Locate the cell with the specified text and output its (x, y) center coordinate. 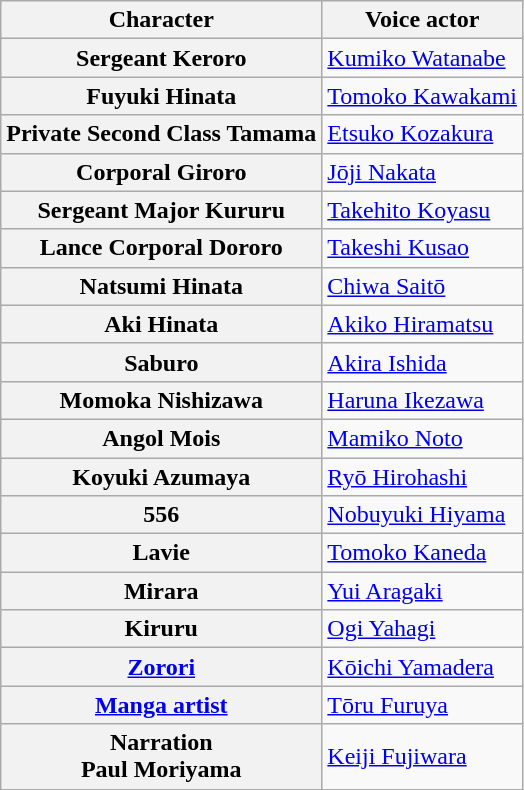
Zorori (162, 667)
Momoka Nishizawa (162, 400)
Kumiko Watanabe (422, 58)
Saburo (162, 362)
Nobuyuki Hiyama (422, 515)
Lavie (162, 553)
556 (162, 515)
Akira Ishida (422, 362)
Keiji Fujiwara (422, 756)
Natsumi Hinata (162, 286)
Koyuki Azumaya (162, 477)
Aki Hinata (162, 324)
Mamiko Noto (422, 438)
Takehito Koyasu (422, 210)
Jōji Nakata (422, 172)
Akiko Hiramatsu (422, 324)
Voice actor (422, 20)
Ogi Yahagi (422, 629)
Corporal Giroro (162, 172)
Tomoko Kaneda (422, 553)
Lance Corporal Dororo (162, 248)
Mirara (162, 591)
Kōichi Yamadera (422, 667)
Chiwa Saitō (422, 286)
Etsuko Kozakura (422, 134)
Sergeant Keroro (162, 58)
Tōru Furuya (422, 705)
Private Second Class Tamama (162, 134)
Takeshi Kusao (422, 248)
Tomoko Kawakami (422, 96)
NarrationPaul Moriyama (162, 756)
Yui Aragaki (422, 591)
Angol Mois (162, 438)
Character (162, 20)
Ryō Hirohashi (422, 477)
Sergeant Major Kururu (162, 210)
Fuyuki Hinata (162, 96)
Haruna Ikezawa (422, 400)
Manga artist (162, 705)
Kiruru (162, 629)
